Search for the cell housing the specified text and yield its [x, y] center coordinate. 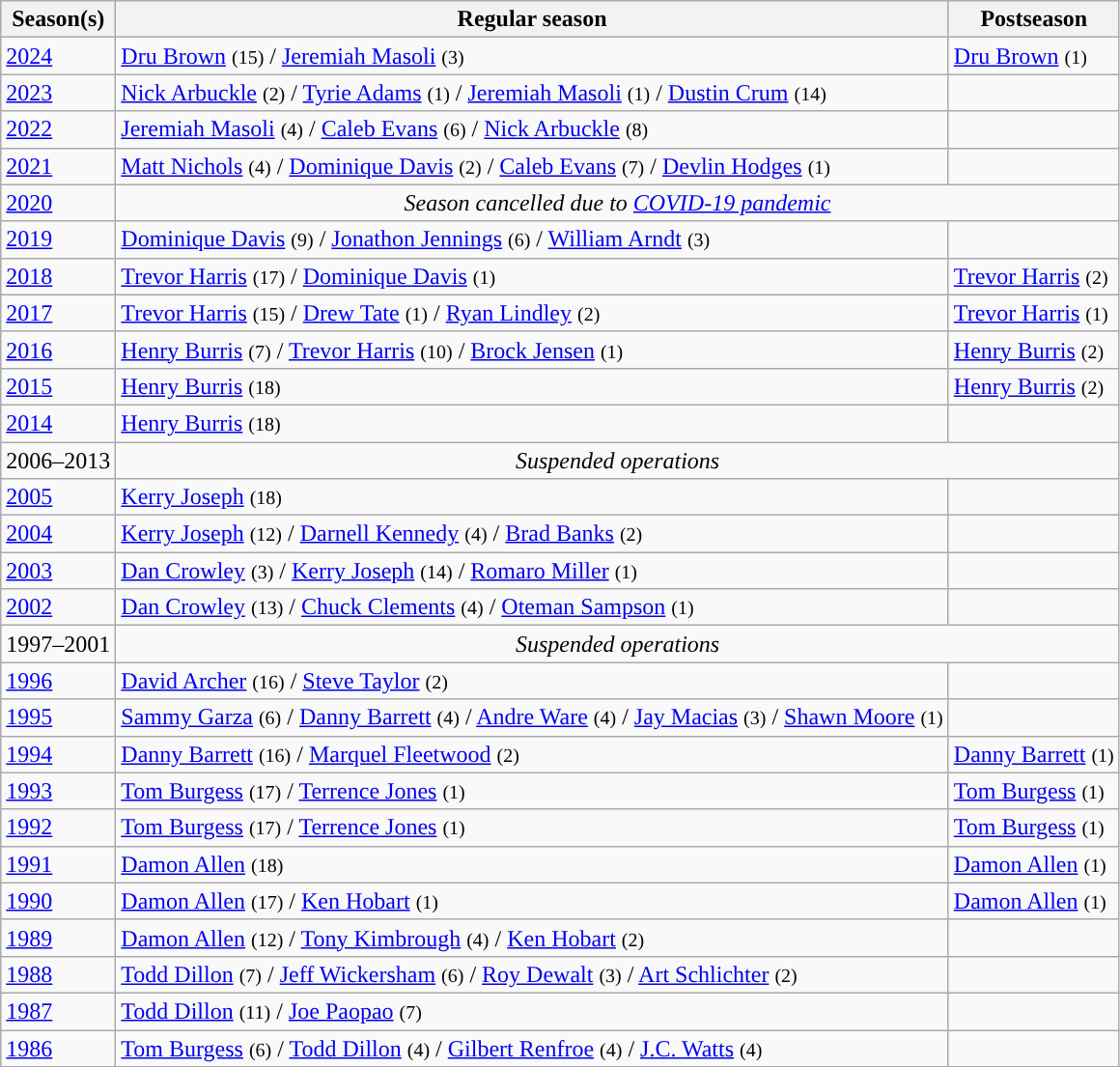
Damon Allen (17) / Ken Hobart (1) [532, 901]
2015 [58, 386]
1995 [58, 717]
1990 [58, 901]
Nick Arbuckle (2) / Tyrie Adams (1) / Jeremiah Masoli (1) / Dustin Crum (14) [532, 93]
Tom Burgess (6) / Todd Dillon (4) / Gilbert Renfroe (4) / J.C. Watts (4) [532, 1048]
2021 [58, 166]
2023 [58, 93]
Season(s) [58, 19]
1992 [58, 828]
1996 [58, 681]
Trevor Harris (2) [1033, 276]
2014 [58, 423]
Kerry Joseph (12) / Darnell Kennedy (4) / Brad Banks (2) [532, 534]
Henry Burris (7) / Trevor Harris (10) / Brock Jensen (1) [532, 350]
2003 [58, 571]
1986 [58, 1048]
2016 [58, 350]
Trevor Harris (17) / Dominique Davis (1) [532, 276]
Matt Nichols (4) / Dominique Davis (2) / Caleb Evans (7) / Devlin Hodges (1) [532, 166]
1993 [58, 791]
Danny Barrett (1) [1033, 754]
1997–2001 [58, 644]
2024 [58, 56]
1989 [58, 938]
Postseason [1033, 19]
Dominique Davis (9) / Jonathon Jennings (6) / William Arndt (3) [532, 239]
2018 [58, 276]
2022 [58, 129]
Jeremiah Masoli (4) / Caleb Evans (6) / Nick Arbuckle (8) [532, 129]
Kerry Joseph (18) [532, 497]
Todd Dillon (11) / Joe Paopao (7) [532, 1011]
2017 [58, 313]
Damon Allen (18) [532, 864]
2006–2013 [58, 461]
Sammy Garza (6) / Danny Barrett (4) / Andre Ware (4) / Jay Macias (3) / Shawn Moore (1) [532, 717]
2002 [58, 607]
Todd Dillon (7) / Jeff Wickersham (6) / Roy Dewalt (3) / Art Schlichter (2) [532, 974]
Trevor Harris (1) [1033, 313]
Dru Brown (15) / Jeremiah Masoli (3) [532, 56]
1994 [58, 754]
Damon Allen (12) / Tony Kimbrough (4) / Ken Hobart (2) [532, 938]
2005 [58, 497]
1987 [58, 1011]
Dan Crowley (13) / Chuck Clements (4) / Oteman Sampson (1) [532, 607]
1988 [58, 974]
2019 [58, 239]
2004 [58, 534]
Danny Barrett (16) / Marquel Fleetwood (2) [532, 754]
Dru Brown (1) [1033, 56]
Season cancelled due to COVID-19 pandemic [618, 203]
David Archer (16) / Steve Taylor (2) [532, 681]
Regular season [532, 19]
1991 [58, 864]
2020 [58, 203]
Dan Crowley (3) / Kerry Joseph (14) / Romaro Miller (1) [532, 571]
Trevor Harris (15) / Drew Tate (1) / Ryan Lindley (2) [532, 313]
